Search for the cell housing the specified text and yield its [X, Y] center coordinate. 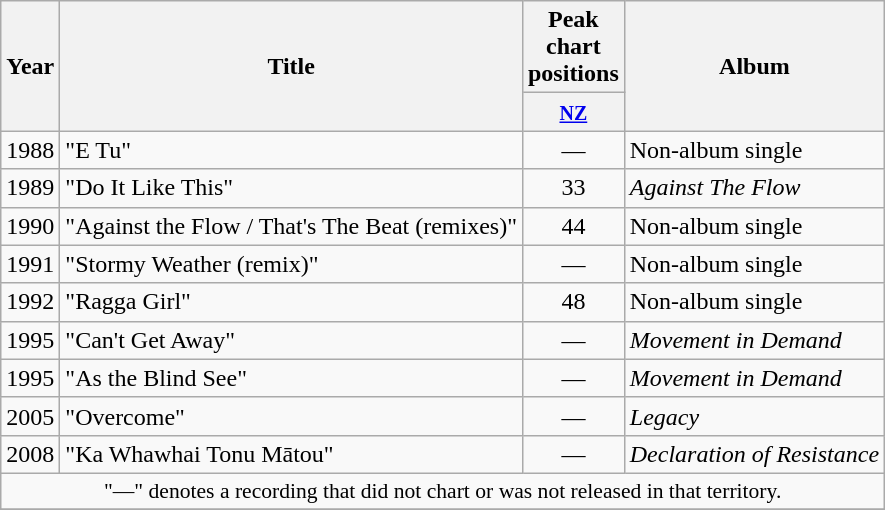
Album [754, 66]
"—" denotes a recording that did not chart or was not released in that territory. [443, 491]
Peak chart positions [573, 47]
33 [573, 188]
"Against the Flow / That's The Beat (remixes)" [292, 226]
"Ka Whawhai Tonu Mātou" [292, 454]
Title [292, 66]
1990 [30, 226]
44 [573, 226]
1992 [30, 302]
48 [573, 302]
2008 [30, 454]
"Overcome" [292, 416]
Declaration of Resistance [754, 454]
Year [30, 66]
"As the Blind See" [292, 378]
NZ [573, 112]
Legacy [754, 416]
2005 [30, 416]
1988 [30, 150]
"Ragga Girl" [292, 302]
1989 [30, 188]
1991 [30, 264]
"Can't Get Away" [292, 340]
"E Tu" [292, 150]
"Do It Like This" [292, 188]
Against The Flow [754, 188]
"Stormy Weather (remix)" [292, 264]
